Capture the cell that displays the provided text and extract its [X, Y] central coordinate. 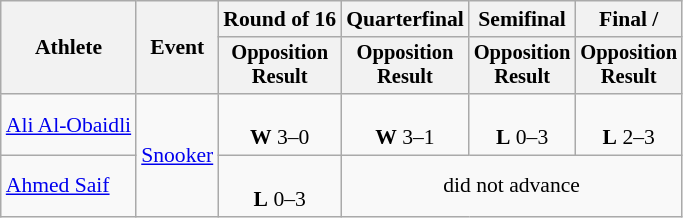
Snooker [177, 155]
Ali Al-Obaidli [68, 124]
Athlete [68, 48]
W 3–0 [280, 124]
Ahmed Saif [68, 186]
W 3–1 [405, 124]
Round of 16 [280, 19]
Final / [628, 19]
L 2–3 [628, 124]
Event [177, 48]
Semifinal [522, 19]
did not advance [512, 186]
Quarterfinal [405, 19]
